Locate the cell with the specified text and output its [x, y] center coordinate. 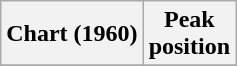
Peakposition [189, 34]
Chart (1960) [72, 34]
